Scan for the cell matching the given text and deliver its [X, Y] coordinate at center. 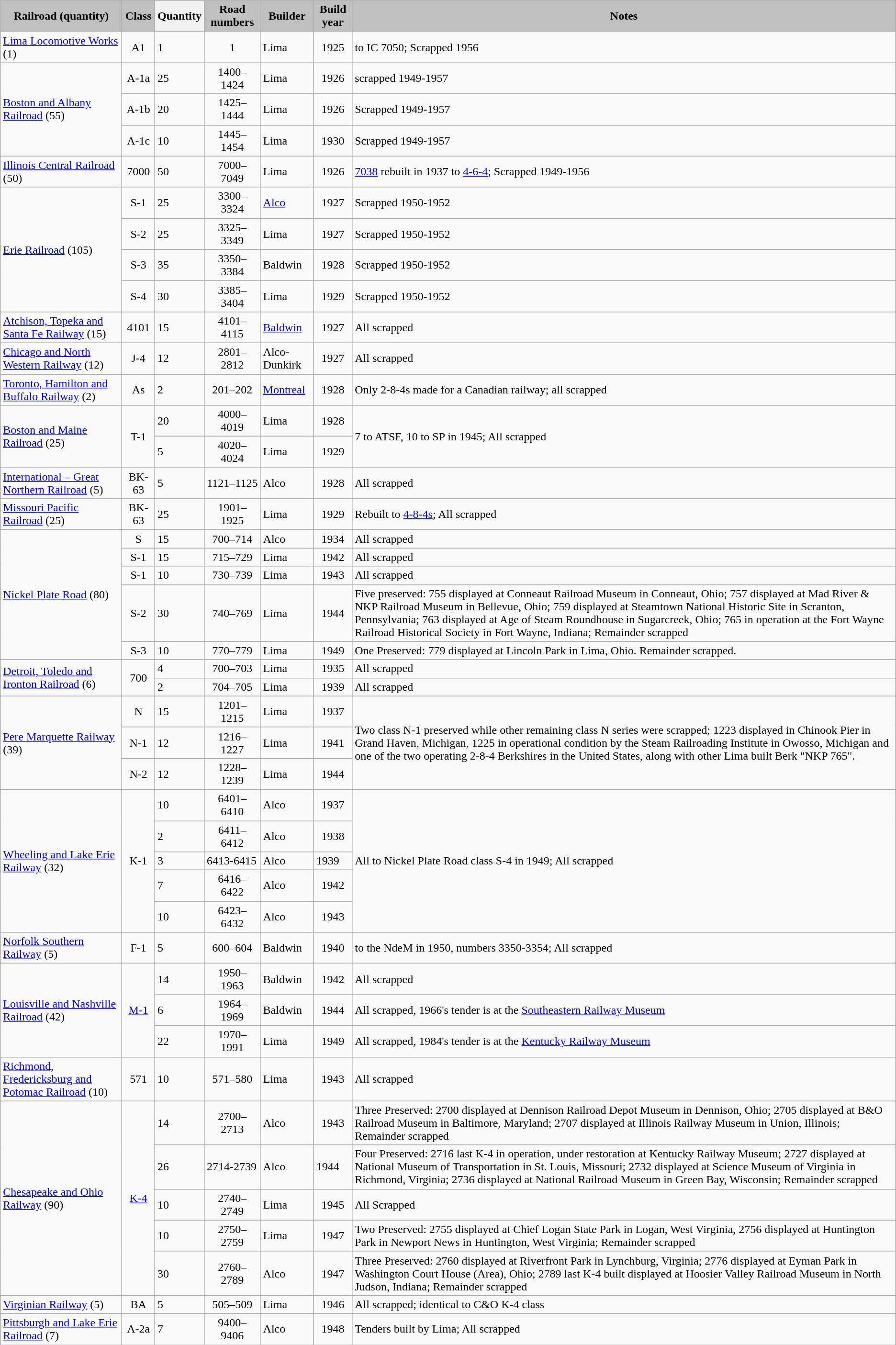
2700–2713 [233, 1123]
1216–1227 [233, 743]
Alco-Dunkirk [287, 358]
600–604 [233, 948]
1925 [333, 47]
Louisville and Nashville Railroad (42) [61, 1010]
Railroad (quantity) [61, 16]
International – Great Northern Railroad (5) [61, 483]
571 [139, 1079]
N-2 [139, 773]
700–714 [233, 539]
4101 [139, 327]
Chesapeake and Ohio Railway (90) [61, 1198]
4020–4024 [233, 452]
Missouri Pacific Railroad (25) [61, 514]
715–729 [233, 557]
1445–1454 [233, 141]
Notes [624, 16]
22 [179, 1042]
One Preserved: 779 displayed at Lincoln Park in Lima, Ohio. Remainder scrapped. [624, 650]
Erie Railroad (105) [61, 249]
M-1 [139, 1010]
Tenders built by Lima; All scrapped [624, 1329]
1121–1125 [233, 483]
6411–6412 [233, 836]
Boston and Albany Railroad (55) [61, 109]
K-1 [139, 861]
Norfolk Southern Railway (5) [61, 948]
1945 [333, 1204]
1970–1991 [233, 1042]
Toronto, Hamilton and Buffalo Railway (2) [61, 390]
1934 [333, 539]
3350–3384 [233, 265]
35 [179, 265]
Chicago and North Western Railway (12) [61, 358]
S [139, 539]
7038 rebuilt in 1937 to 4-6-4; Scrapped 1949-1956 [624, 171]
1901–1925 [233, 514]
Nickel Plate Road (80) [61, 594]
N-1 [139, 743]
1964–1969 [233, 1010]
6413-6415 [233, 861]
700 [139, 678]
3385–3404 [233, 296]
3 [179, 861]
F-1 [139, 948]
700–703 [233, 669]
Rebuilt to 4-8-4s; All scrapped [624, 514]
1940 [333, 948]
to IC 7050; Scrapped 1956 [624, 47]
Road numbers [233, 16]
740–769 [233, 613]
Illinois Central Railroad (50) [61, 171]
9400–9406 [233, 1329]
to the NdeM in 1950, numbers 3350-3354; All scrapped [624, 948]
4101–4115 [233, 327]
6401–6410 [233, 805]
Wheeling and Lake Erie Railway (32) [61, 861]
scrapped 1949-1957 [624, 78]
6416–6422 [233, 885]
Virginian Railway (5) [61, 1304]
Pittsburgh and Lake Erie Railroad (7) [61, 1329]
3300–3324 [233, 203]
1400–1424 [233, 78]
Pere Marquette Railway (39) [61, 743]
6423–6432 [233, 917]
1950–1963 [233, 979]
201–202 [233, 390]
A-1a [139, 78]
2714-2739 [233, 1167]
1935 [333, 669]
Class [139, 16]
Build year [333, 16]
730–739 [233, 575]
K-4 [139, 1198]
Builder [287, 16]
2801–2812 [233, 358]
1946 [333, 1304]
2750–2759 [233, 1236]
A-1c [139, 141]
2760–2789 [233, 1273]
7 to ATSF, 10 to SP in 1945; All scrapped [624, 437]
1948 [333, 1329]
N [139, 711]
BA [139, 1304]
All to Nickel Plate Road class S-4 in 1949; All scrapped [624, 861]
S-4 [139, 296]
6 [179, 1010]
Quantity [179, 16]
As [139, 390]
505–509 [233, 1304]
A1 [139, 47]
2740–2749 [233, 1204]
4 [179, 669]
All scrapped, 1984's tender is at the Kentucky Railway Museum [624, 1042]
1425–1444 [233, 109]
1930 [333, 141]
Richmond, Fredericksburg and Potomac Railroad (10) [61, 1079]
7000–7049 [233, 171]
7000 [139, 171]
J-4 [139, 358]
T-1 [139, 437]
26 [179, 1167]
1941 [333, 743]
All scrapped, 1966's tender is at the Southeastern Railway Museum [624, 1010]
1938 [333, 836]
A-1b [139, 109]
1228–1239 [233, 773]
50 [179, 171]
All scrapped; identical to C&O K-4 class [624, 1304]
All Scrapped [624, 1204]
Atchison, Topeka and Santa Fe Railway (15) [61, 327]
1201–1215 [233, 711]
A-2a [139, 1329]
Only 2-8-4s made for a Canadian railway; all scrapped [624, 390]
4000–4019 [233, 421]
Montreal [287, 390]
Lima Locomotive Works (1) [61, 47]
3325–3349 [233, 234]
Detroit, Toledo and Ironton Railroad (6) [61, 678]
Boston and Maine Railroad (25) [61, 437]
571–580 [233, 1079]
770–779 [233, 650]
704–705 [233, 687]
